Search for the cell housing the specified text and yield its [x, y] center coordinate. 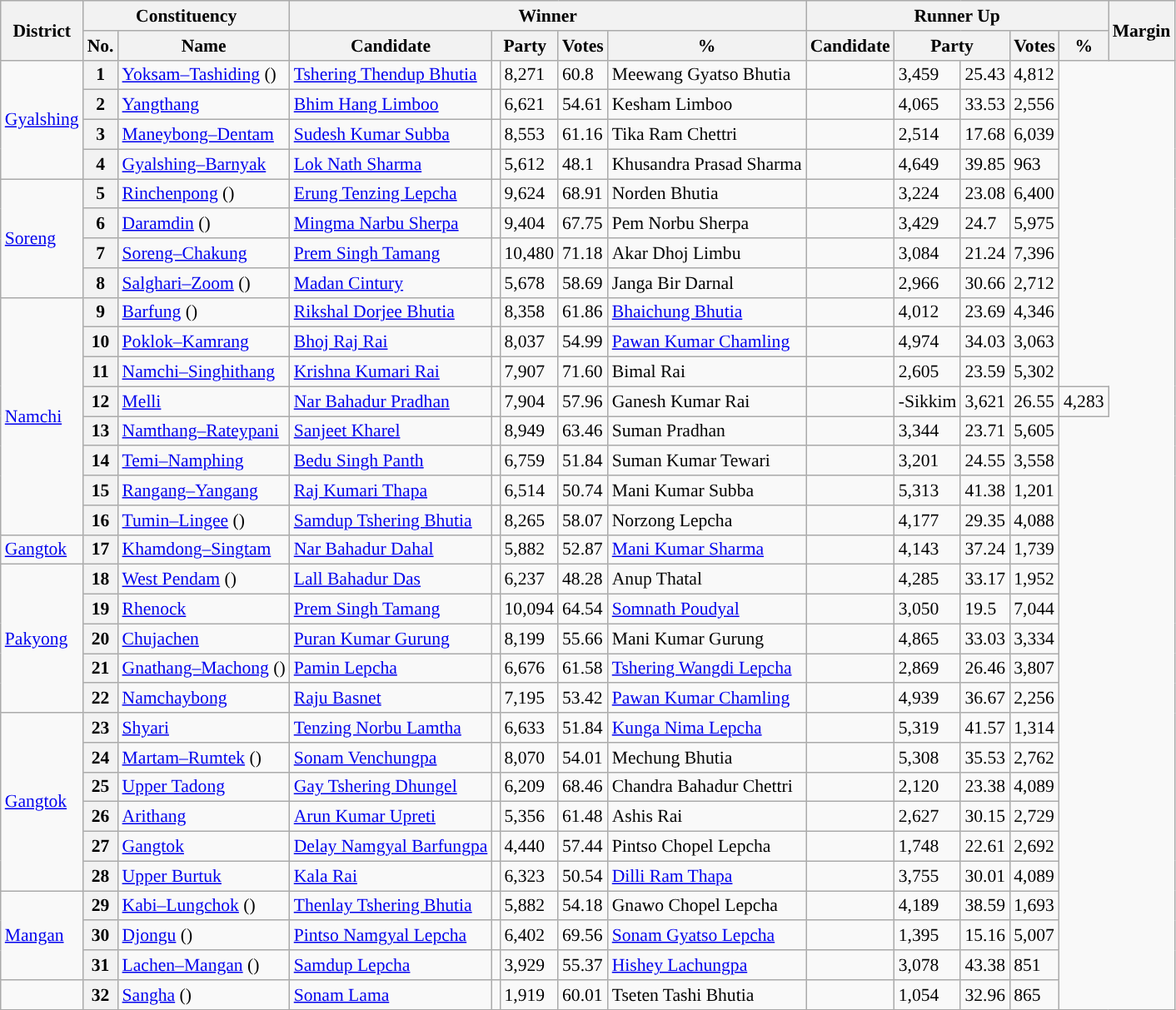
9 [101, 312]
Pintso Chopel Lepcha [707, 847]
54.61 [583, 105]
54.99 [583, 342]
64.54 [583, 609]
4,440 [530, 847]
5,356 [530, 817]
6,400 [1034, 194]
-Sikkim [928, 401]
4,177 [928, 520]
5,302 [1034, 372]
6 [101, 224]
6,633 [530, 728]
5 [101, 194]
21.24 [984, 253]
Janga Bir Darnal [707, 283]
865 [1034, 995]
Gyalshing–Barnyak [204, 164]
4,143 [928, 550]
Sangha () [204, 995]
Pamin Lepcha [391, 669]
5,007 [1034, 936]
9,404 [530, 224]
Akar Dhoj Limbu [707, 253]
Maneybong–Dentam [204, 135]
4,346 [1034, 312]
4,283 [1084, 401]
41.38 [984, 490]
7,396 [1034, 253]
Lachen–Mangan () [204, 965]
54.01 [583, 758]
Margin [1142, 30]
Anup Thatal [707, 580]
55.37 [583, 965]
Rangang–Yangang [204, 490]
8,358 [530, 312]
Chujachen [204, 639]
10,480 [530, 253]
Bedu Singh Panth [391, 461]
963 [1034, 164]
5,313 [928, 490]
26.55 [1034, 401]
3,344 [928, 431]
Mingma Narbu Sherpa [391, 224]
1,395 [928, 936]
Soreng–Chakung [204, 253]
4,189 [928, 906]
Thenlay Tshering Bhutia [391, 906]
30.15 [984, 817]
9,624 [530, 194]
Arithang [204, 817]
6,402 [530, 936]
Raj Kumari Thapa [391, 490]
3,929 [530, 965]
5,678 [530, 283]
24.7 [984, 224]
1,748 [928, 847]
4,812 [1034, 75]
11 [101, 372]
6,759 [530, 461]
8,949 [530, 431]
69.56 [583, 936]
Sonam Gyatso Lepcha [707, 936]
5,308 [928, 758]
Sonam Lama [391, 995]
4,065 [928, 105]
18 [101, 580]
2,729 [1034, 817]
Gay Tshering Dhungel [391, 787]
55.66 [583, 639]
61.58 [583, 669]
Meewang Gyatso Bhutia [707, 75]
50.74 [583, 490]
District [42, 30]
4,088 [1034, 520]
20 [101, 639]
43.38 [984, 965]
54.18 [583, 906]
Samdup Lepcha [391, 965]
2,627 [928, 817]
4,974 [928, 342]
Khamdong–Singtam [204, 550]
Chandra Bahadur Chettri [707, 787]
6,676 [530, 669]
851 [1034, 965]
1,739 [1034, 550]
Tenzing Norbu Lamtha [391, 728]
4,649 [928, 164]
3,201 [928, 461]
3,558 [1034, 461]
8,265 [530, 520]
50.54 [583, 876]
41.57 [984, 728]
6,323 [530, 876]
1,952 [1034, 580]
4,939 [928, 699]
7,907 [530, 372]
48.1 [583, 164]
22 [101, 699]
Delay Namgyal Barfungpa [391, 847]
2,692 [1034, 847]
2 [101, 105]
Samdup Tshering Bhutia [391, 520]
25.43 [984, 75]
Rhenock [204, 609]
67.75 [583, 224]
Suman Kumar Tewari [707, 461]
Bhim Hang Limboo [391, 105]
19 [101, 609]
6,514 [530, 490]
8,070 [530, 758]
23.08 [984, 194]
5,319 [928, 728]
2,869 [928, 669]
17.68 [984, 135]
Rinchenpong () [204, 194]
Bhaichung Bhutia [707, 312]
12 [101, 401]
3,621 [984, 401]
Upper Burtuk [204, 876]
24.55 [984, 461]
Lok Nath Sharma [391, 164]
71.60 [583, 372]
26.46 [984, 669]
Suman Pradhan [707, 431]
Kabi–Lungchok () [204, 906]
57.96 [583, 401]
Salghari–Zoom () [204, 283]
31 [101, 965]
Arun Kumar Upreti [391, 817]
35.53 [984, 758]
1,054 [928, 995]
10,094 [530, 609]
22.61 [984, 847]
61.48 [583, 817]
Martam–Rumtek () [204, 758]
2,556 [1034, 105]
Shyari [204, 728]
3,755 [928, 876]
21 [101, 669]
29 [101, 906]
23 [101, 728]
15.16 [984, 936]
Barfung () [204, 312]
7,904 [530, 401]
Tshering Thendup Bhutia [391, 75]
Bhoj Raj Rai [391, 342]
Norden Bhutia [707, 194]
32 [101, 995]
5,605 [1034, 431]
Daramdin () [204, 224]
33.53 [984, 105]
68.91 [583, 194]
Temi–Namphing [204, 461]
71.18 [583, 253]
14 [101, 461]
Mani Kumar Subba [707, 490]
23.71 [984, 431]
17 [101, 550]
Ashis Rai [707, 817]
29.35 [984, 520]
Gnathang–Machong () [204, 669]
30.66 [984, 283]
33.17 [984, 580]
1,314 [1034, 728]
Djongu () [204, 936]
33.03 [984, 639]
Gnawo Chopel Lepcha [707, 906]
Lall Bahadur Das [391, 580]
37.24 [984, 550]
Hishey Lachungpa [707, 965]
Winner [548, 16]
2,514 [928, 135]
3,084 [928, 253]
3 [101, 135]
23.59 [984, 372]
Yoksam–Tashiding () [204, 75]
Krishna Kumari Rai [391, 372]
10 [101, 342]
2,605 [928, 372]
8,553 [530, 135]
3,063 [1034, 342]
Bimal Rai [707, 372]
Soreng [42, 238]
Ganesh Kumar Rai [707, 401]
16 [101, 520]
Tshering Wangdi Lepcha [707, 669]
3,459 [928, 75]
Sanjeet Kharel [391, 431]
2,762 [1034, 758]
3,807 [1034, 669]
Tumin–Lingee () [204, 520]
Upper Tadong [204, 787]
61.86 [583, 312]
Sudesh Kumar Subba [391, 135]
15 [101, 490]
Mani Kumar Gurung [707, 639]
Kunga Nima Lepcha [707, 728]
1,201 [1034, 490]
63.46 [583, 431]
Pakyong [42, 639]
25 [101, 787]
30 [101, 936]
5,612 [530, 164]
32.96 [984, 995]
57.44 [583, 847]
3,334 [1034, 639]
58.07 [583, 520]
23.69 [984, 312]
7 [101, 253]
Rikshal Dorjee Bhutia [391, 312]
Erung Tenzing Lepcha [391, 194]
24 [101, 758]
Mechung Bhutia [707, 758]
23.38 [984, 787]
3,050 [928, 609]
28 [101, 876]
58.69 [583, 283]
Tika Ram Chettri [707, 135]
26 [101, 817]
19.5 [984, 609]
Mani Kumar Sharma [707, 550]
Pem Norbu Sherpa [707, 224]
27 [101, 847]
4,865 [928, 639]
West Pendam () [204, 580]
2,256 [1034, 699]
7,195 [530, 699]
1,693 [1034, 906]
Gyalshing [42, 119]
52.87 [583, 550]
36.67 [984, 699]
Namchi–Singhithang [204, 372]
6,237 [530, 580]
Pintso Namgyal Lepcha [391, 936]
Name [204, 46]
34.03 [984, 342]
3,078 [928, 965]
8,271 [530, 75]
Yangthang [204, 105]
60.01 [583, 995]
8,037 [530, 342]
Melli [204, 401]
Runner Up [958, 16]
Nar Bahadur Dahal [391, 550]
61.16 [583, 135]
4 [101, 164]
48.28 [583, 580]
Sonam Venchungpa [391, 758]
Madan Cintury [391, 283]
Raju Basnet [391, 699]
Constituency [187, 16]
Kala Rai [391, 876]
Namchaybong [204, 699]
Norzong Lepcha [707, 520]
Khusandra Prasad Sharma [707, 164]
3,429 [928, 224]
1 [101, 75]
38.59 [984, 906]
Poklok–Kamrang [204, 342]
6,621 [530, 105]
68.46 [583, 787]
Puran Kumar Gurung [391, 639]
Tseten Tashi Bhutia [707, 995]
60.8 [583, 75]
Somnath Poudyal [707, 609]
2,120 [928, 787]
5,975 [1034, 224]
1,919 [530, 995]
6,039 [1034, 135]
4,285 [928, 580]
8 [101, 283]
2,966 [928, 283]
30.01 [984, 876]
No. [101, 46]
Mangan [42, 936]
3,224 [928, 194]
39.85 [984, 164]
7,044 [1034, 609]
Dilli Ram Thapa [707, 876]
8,199 [530, 639]
Namchi [42, 416]
Namthang–Rateypani [204, 431]
4,012 [928, 312]
Kesham Limboo [707, 105]
2,712 [1034, 283]
Nar Bahadur Pradhan [391, 401]
6,209 [530, 787]
13 [101, 431]
53.42 [583, 699]
